Pinpoint the cell where the given text exists, returning its [X, Y] midpoint coordinate. 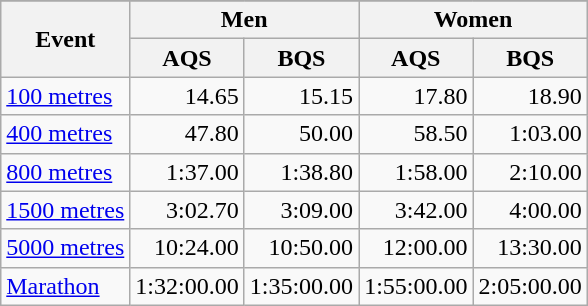
13:30.00 [530, 248]
10:50.00 [301, 248]
1:35:00.00 [301, 286]
3:02.70 [187, 210]
18.90 [530, 96]
10:24.00 [187, 248]
14.65 [187, 96]
5000 metres [66, 248]
1:55:00.00 [416, 286]
Event [66, 39]
58.50 [416, 134]
Marathon [66, 286]
2:05:00.00 [530, 286]
1:58.00 [416, 172]
17.80 [416, 96]
12:00.00 [416, 248]
800 metres [66, 172]
Men [244, 20]
100 metres [66, 96]
1500 metres [66, 210]
3:09.00 [301, 210]
50.00 [301, 134]
400 metres [66, 134]
1:38.80 [301, 172]
Women [474, 20]
1:32:00.00 [187, 286]
47.80 [187, 134]
1:37.00 [187, 172]
1:03.00 [530, 134]
4:00.00 [530, 210]
15.15 [301, 96]
3:42.00 [416, 210]
2:10.00 [530, 172]
